Return the [x, y] coordinate for the center point of the cell that contains the specified text.  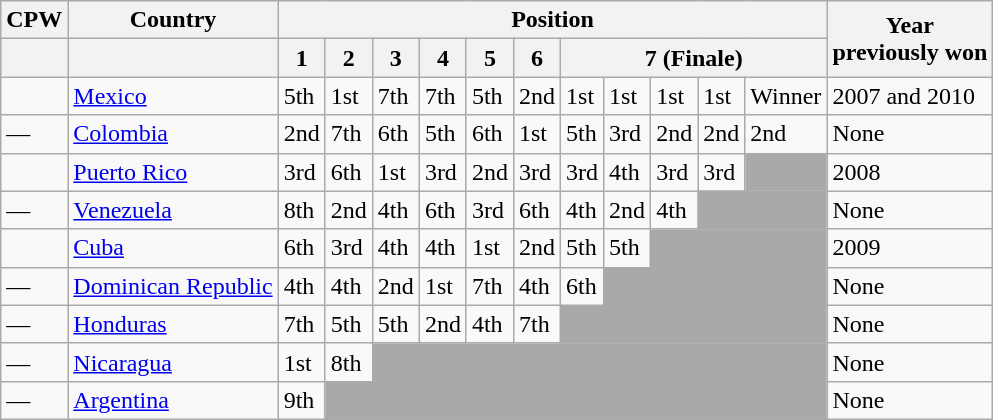
Venezuela [173, 210]
3 [396, 58]
4 [442, 58]
2008 [910, 172]
9th [302, 400]
5 [490, 58]
2 [348, 58]
Honduras [173, 324]
Puerto Rico [173, 172]
Year previously won [910, 39]
Nicaragua [173, 362]
Cuba [173, 248]
Country [173, 20]
Position [552, 20]
2009 [910, 248]
2007 and 2010 [910, 96]
6 [536, 58]
Colombia [173, 134]
Winner [786, 96]
Argentina [173, 400]
7 (Finale) [694, 58]
Mexico [173, 96]
Dominican Republic [173, 286]
1 [302, 58]
CPW [34, 20]
